Capture the cell that displays the provided text and extract its (X, Y) central coordinate. 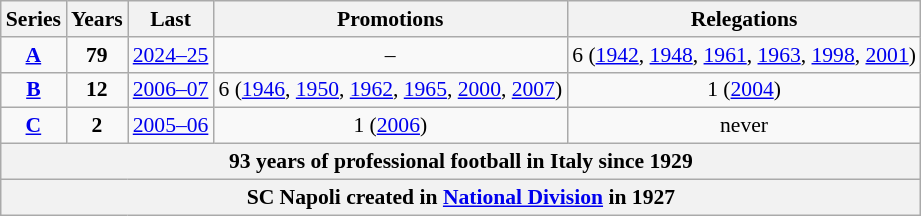
Years (97, 19)
93 years of professional football in Italy since 1929 (461, 162)
never (744, 126)
1 (2006) (390, 126)
12 (97, 90)
A (34, 55)
Relegations (744, 19)
2 (97, 126)
Series (34, 19)
1 (2004) (744, 90)
2024–25 (171, 55)
B (34, 90)
C (34, 126)
Promotions (390, 19)
2005–06 (171, 126)
6 (1942, 1948, 1961, 1963, 1998, 2001) (744, 55)
– (390, 55)
SC Napoli created in National Division in 1927 (461, 197)
6 (1946, 1950, 1962, 1965, 2000, 2007) (390, 90)
2006–07 (171, 90)
79 (97, 55)
Last (171, 19)
